Capture the cell that displays the provided text and extract its [x, y] central coordinate. 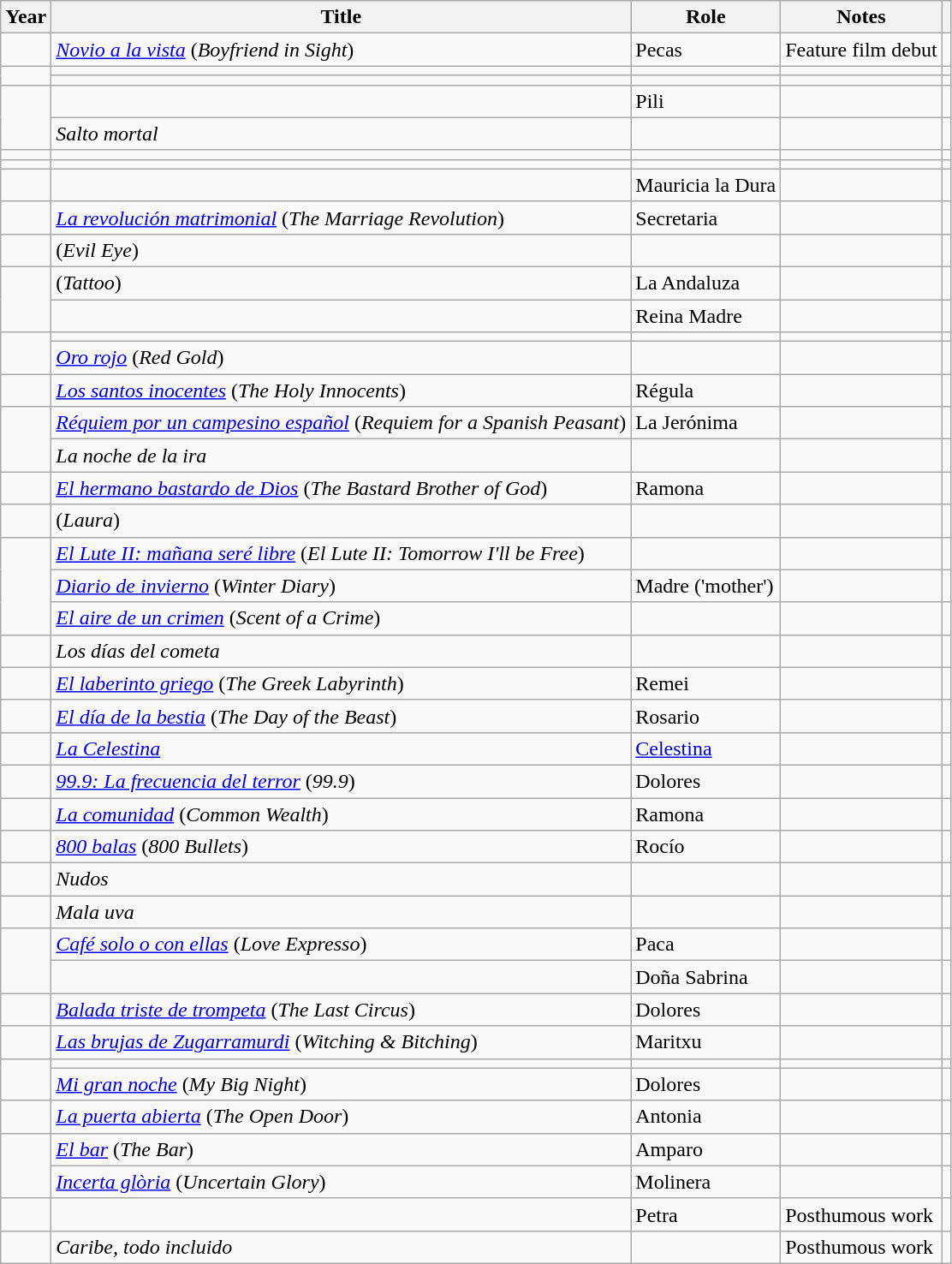
La comunidad (Common Wealth) [341, 814]
Role [705, 17]
Celestina [705, 748]
Los días del cometa [341, 651]
Rocío [705, 847]
La puerta abierta (The Open Door) [341, 1117]
Nudos [341, 879]
Year [26, 17]
El Lute II: mañana seré libre (El Lute II: Tomorrow I'll be Free) [341, 553]
Madre ('mother') [705, 586]
Paca [705, 945]
Doña Sabrina [705, 977]
Mauricia la Dura [705, 185]
La Jerónima [705, 423]
Pili [705, 101]
El aire de un crimen (Scent of a Crime) [341, 618]
Balada triste de trompeta (The Last Circus) [341, 1010]
Las brujas de Zugarramurdi (Witching & Bitching) [341, 1042]
El bar (The Bar) [341, 1149]
La revolución matrimonial (The Marriage Revolution) [341, 218]
(Evil Eye) [341, 250]
Notes [861, 17]
La Andaluza [705, 283]
Rosario [705, 716]
99.9: La frecuencia del terror (99.9) [341, 781]
Title [341, 17]
Pecas [705, 50]
Salto mortal [341, 134]
Café solo o con ellas (Love Expresso) [341, 945]
Oro rojo (Red Gold) [341, 358]
Mi gran noche (My Big Night) [341, 1084]
Los santos inocentes (The Holy Innocents) [341, 391]
(Laura) [341, 521]
La Celestina [341, 748]
Remei [705, 683]
Caribe, todo incluido [341, 1247]
El laberinto griego (The Greek Labyrinth) [341, 683]
Amparo [705, 1149]
800 balas (800 Bullets) [341, 847]
Reina Madre [705, 316]
Petra [705, 1214]
Molinera [705, 1182]
Feature film debut [861, 50]
Mala uva [341, 912]
Réquiem por un campesino español (Requiem for a Spanish Peasant) [341, 423]
Maritxu [705, 1042]
Régula [705, 391]
Incerta glòria (Uncertain Glory) [341, 1182]
Diario de invierno (Winter Diary) [341, 586]
Secretaria [705, 218]
El hermano bastardo de Dios (The Bastard Brother of God) [341, 488]
Antonia [705, 1117]
(Tattoo) [341, 283]
La noche de la ira [341, 456]
Novio a la vista (Boyfriend in Sight) [341, 50]
El día de la bestia (The Day of the Beast) [341, 716]
